For the text-containing cell, return its midpoint in [X, Y] coordinate format. 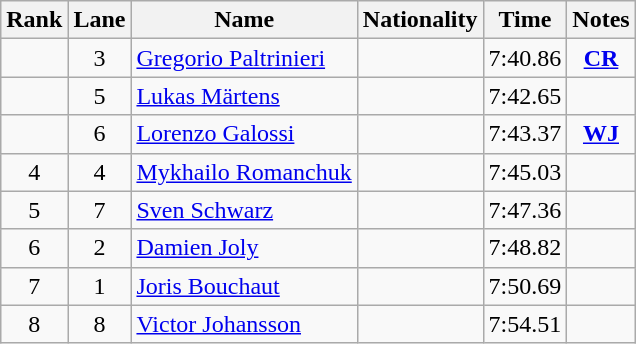
7:54.51 [525, 324]
CR [601, 58]
Name [244, 20]
2 [100, 248]
Mykhailo Romanchuk [244, 172]
Lukas Märtens [244, 96]
7:45.03 [525, 172]
7:40.86 [525, 58]
1 [100, 286]
7:50.69 [525, 286]
7:48.82 [525, 248]
Notes [601, 20]
7:47.36 [525, 210]
7:42.65 [525, 96]
Sven Schwarz [244, 210]
WJ [601, 134]
Rank [34, 20]
Gregorio Paltrinieri [244, 58]
7:43.37 [525, 134]
3 [100, 58]
Nationality [420, 20]
Time [525, 20]
Joris Bouchaut [244, 286]
Victor Johansson [244, 324]
Lane [100, 20]
Lorenzo Galossi [244, 134]
Damien Joly [244, 248]
